Search for the cell housing the specified text and yield its [x, y] center coordinate. 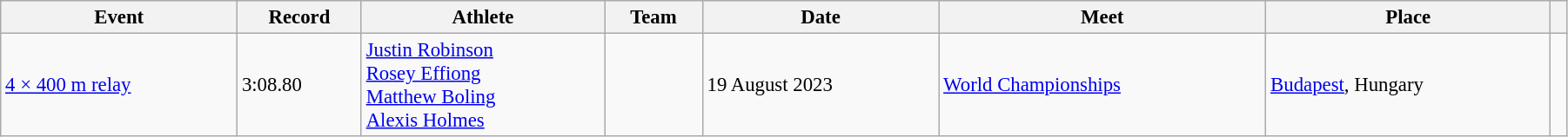
Meet [1102, 17]
19 August 2023 [821, 85]
World Championships [1102, 85]
Date [821, 17]
Budapest, Hungary [1408, 85]
Team [654, 17]
Justin RobinsonRosey EffiongMatthew BolingAlexis Holmes [482, 85]
Athlete [482, 17]
Event [119, 17]
4 × 400 m relay [119, 85]
3:08.80 [299, 85]
Record [299, 17]
Place [1408, 17]
